Find where the given text appears and provide that cell's center as (x, y) coordinate. 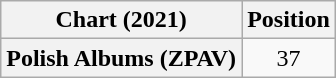
37 (289, 58)
Position (289, 20)
Polish Albums (ZPAV) (122, 58)
Chart (2021) (122, 20)
